Capture the cell that displays the provided text and extract its (X, Y) central coordinate. 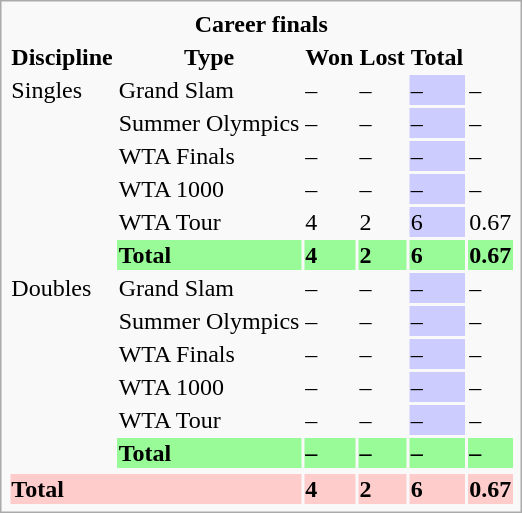
Doubles (62, 370)
Won (330, 57)
Career finals (262, 24)
Singles (62, 172)
Lost (382, 57)
Discipline (62, 57)
Type (209, 57)
